From the cell containing the given text, extract its center point as (x, y) coordinate. 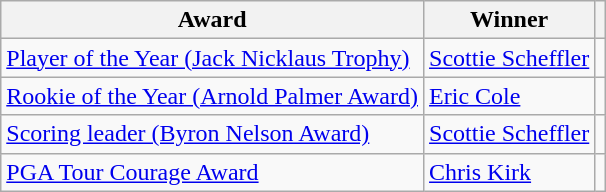
Eric Cole (510, 96)
PGA Tour Courage Award (212, 172)
Award (212, 20)
Player of the Year (Jack Nicklaus Trophy) (212, 58)
Chris Kirk (510, 172)
Scoring leader (Byron Nelson Award) (212, 134)
Winner (510, 20)
Rookie of the Year (Arnold Palmer Award) (212, 96)
